Find where the given text appears and provide that cell's center as (X, Y) coordinate. 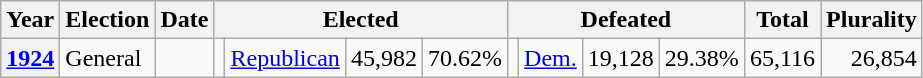
Election (108, 20)
Republican (285, 58)
1924 (30, 58)
Plurality (872, 20)
Date (184, 20)
General (108, 58)
26,854 (872, 58)
Defeated (626, 20)
Total (782, 20)
45,982 (384, 58)
19,128 (620, 58)
70.62% (464, 58)
Elected (361, 20)
Dem. (551, 58)
Year (30, 20)
65,116 (782, 58)
29.38% (702, 58)
